Identify which cell holds the provided text, then report its [x, y] central coordinate. 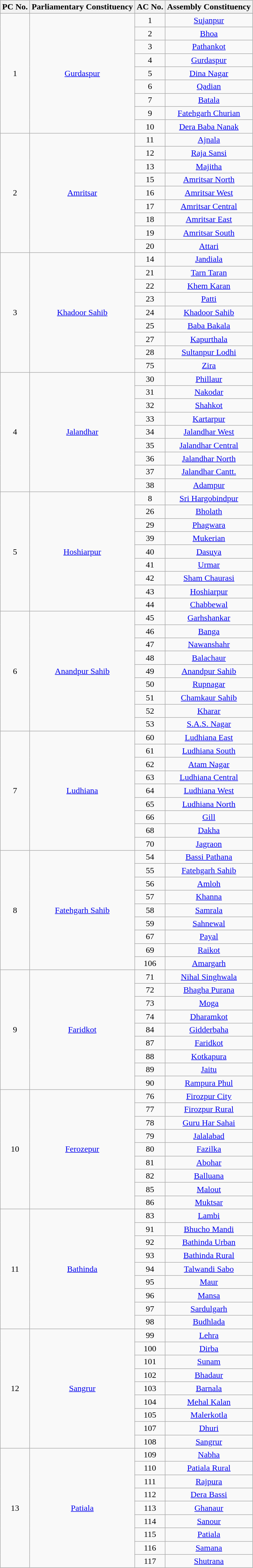
102 [150, 1375]
Jalalabad [209, 1136]
Bhucho Mandi [209, 1229]
16 [150, 193]
68 [150, 831]
Samrala [209, 910]
115 [150, 1534]
Ferozepur [82, 1150]
Malerkotla [209, 1415]
Gill [209, 817]
57 [150, 897]
Garhshankar [209, 618]
Mukerian [209, 538]
91 [150, 1229]
99 [150, 1335]
117 [150, 1561]
81 [150, 1162]
90 [150, 1083]
79 [150, 1136]
Attari [209, 246]
Amritsar North [209, 180]
Bhoa [209, 34]
21 [150, 273]
Amargarh [209, 963]
Ghanaur [209, 1508]
36 [150, 459]
40 [150, 551]
Jalandhar West [209, 432]
112 [150, 1495]
Nabha [209, 1455]
86 [150, 1202]
94 [150, 1269]
Bholath [209, 512]
14 [150, 259]
Majitha [209, 166]
Dasuya [209, 551]
55 [150, 870]
62 [150, 764]
Assembly Constituency [209, 7]
Ludhiana North [209, 804]
72 [150, 990]
96 [150, 1295]
Raikot [209, 950]
Zira [209, 365]
Pathankot [209, 47]
Sultanpur Lodhi [209, 352]
Jalandhar [82, 432]
Abohar [209, 1162]
Firozpur Rural [209, 1109]
Raja Sansi [209, 153]
49 [150, 671]
Jagraon [209, 844]
78 [150, 1123]
Nawanshahr [209, 645]
Malout [209, 1189]
108 [150, 1442]
101 [150, 1362]
Moga [209, 1003]
27 [150, 339]
Shahkot [209, 406]
34 [150, 432]
Kharar [209, 711]
Firozpur City [209, 1096]
52 [150, 711]
23 [150, 299]
47 [150, 645]
Talwandi Sabo [209, 1269]
110 [150, 1468]
Parliamentary Constituency [82, 7]
107 [150, 1428]
22 [150, 286]
Batala [209, 100]
Sham Chaurasi [209, 578]
Dakha [209, 831]
Mehal Kalan [209, 1402]
Dina Nagar [209, 73]
Amritsar [82, 193]
33 [150, 419]
Phillaur [209, 379]
26 [150, 512]
113 [150, 1508]
Adampur [209, 485]
Jalandhar Cantt. [209, 472]
41 [150, 565]
35 [150, 445]
31 [150, 392]
Jandiala [209, 259]
Bathinda Urban [209, 1242]
Dharamkot [209, 1017]
98 [150, 1322]
20 [150, 246]
Atam Nagar [209, 764]
Jalandhar Central [209, 445]
66 [150, 817]
60 [150, 737]
Bathinda Rural [209, 1256]
Ludhiana East [209, 737]
Ludhiana [82, 791]
Bhagha Purana [209, 990]
30 [150, 379]
Rupnagar [209, 684]
46 [150, 631]
38 [150, 485]
63 [150, 777]
Payal [209, 937]
Dera Baba Nanak [209, 126]
Baba Bakala [209, 326]
18 [150, 220]
15 [150, 180]
80 [150, 1149]
Rajpura [209, 1481]
Mansa [209, 1295]
89 [150, 1070]
Kapurthala [209, 339]
111 [150, 1481]
71 [150, 976]
74 [150, 1017]
77 [150, 1109]
Phagwara [209, 525]
37 [150, 472]
100 [150, 1348]
Fazilka [209, 1149]
83 [150, 1216]
Samana [209, 1548]
97 [150, 1309]
Muktsar [209, 1202]
Balachaur [209, 658]
43 [150, 592]
32 [150, 406]
67 [150, 937]
Dhuri [209, 1428]
Barnala [209, 1388]
Ludhiana Central [209, 777]
Banga [209, 631]
Lehra [209, 1335]
87 [150, 1043]
Dera Bassi [209, 1495]
Bassi Pathana [209, 857]
29 [150, 525]
24 [150, 312]
Sujanpur [209, 20]
Kartarpur [209, 419]
109 [150, 1455]
Rampura Phul [209, 1083]
42 [150, 578]
Qadian [209, 87]
76 [150, 1096]
69 [150, 950]
Sri Hargobindpur [209, 498]
82 [150, 1176]
28 [150, 352]
92 [150, 1242]
54 [150, 857]
Amritsar South [209, 233]
Budhlada [209, 1322]
Kotkapura [209, 1056]
103 [150, 1388]
Nakodar [209, 392]
61 [150, 751]
85 [150, 1189]
Jalandhar North [209, 459]
51 [150, 698]
104 [150, 1402]
Amloh [209, 884]
106 [150, 963]
25 [150, 326]
Shutrana [209, 1561]
Sahnewal [209, 923]
75 [150, 365]
93 [150, 1256]
59 [150, 923]
Gidderbaha [209, 1030]
39 [150, 538]
Bhadaur [209, 1375]
114 [150, 1521]
Jaitu [209, 1070]
Patiala Rural [209, 1468]
Urmar [209, 565]
S.A.S. Nagar [209, 724]
45 [150, 618]
Ludhiana South [209, 751]
Khanna [209, 897]
PC No. [15, 7]
Dirba [209, 1348]
Lambi [209, 1216]
Guru Har Sahai [209, 1123]
48 [150, 658]
Tarn Taran [209, 273]
64 [150, 790]
105 [150, 1415]
44 [150, 605]
50 [150, 684]
Amritsar East [209, 220]
116 [150, 1548]
Balluana [209, 1176]
Nihal Singhwala [209, 976]
88 [150, 1056]
Maur [209, 1282]
Amritsar Central [209, 206]
AC No. [150, 7]
Chabbewal [209, 605]
Sunam [209, 1362]
Ludhiana West [209, 790]
Khem Karan [209, 286]
95 [150, 1282]
Patti [209, 299]
Fatehgarh Churian [209, 113]
Amritsar West [209, 193]
56 [150, 884]
73 [150, 1003]
70 [150, 844]
Sardulgarh [209, 1309]
Bathinda [82, 1269]
58 [150, 910]
Ajnala [209, 140]
19 [150, 233]
17 [150, 206]
84 [150, 1030]
Sanour [209, 1521]
53 [150, 724]
Chamkaur Sahib [209, 698]
65 [150, 804]
